Output the (X, Y) coordinate of the center of the cell containing the given text.  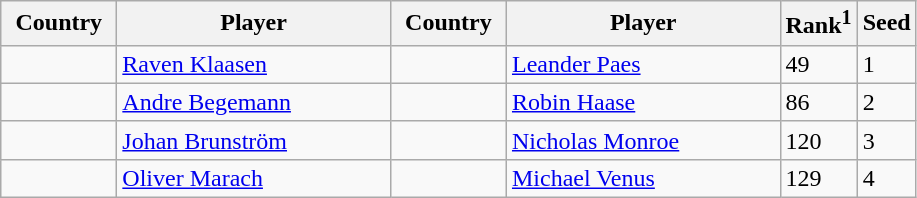
4 (886, 178)
Andre Begemann (254, 102)
Oliver Marach (254, 178)
Johan Brunström (254, 140)
86 (818, 102)
2 (886, 102)
1 (886, 64)
3 (886, 140)
120 (818, 140)
49 (818, 64)
Seed (886, 24)
Nicholas Monroe (643, 140)
Robin Haase (643, 102)
Leander Paes (643, 64)
Raven Klaasen (254, 64)
Rank1 (818, 24)
Michael Venus (643, 178)
129 (818, 178)
